Determine the [X, Y] coordinate at the center of the cell enclosing the given text.  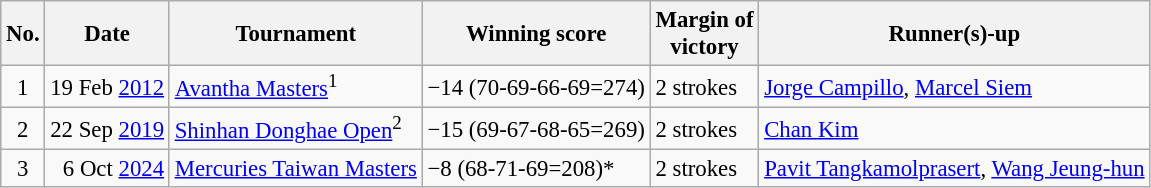
Tournament [296, 34]
Jorge Campillo, Marcel Siem [954, 87]
No. [23, 34]
Winning score [536, 34]
−8 (68-71-69=208)* [536, 169]
1 [23, 87]
2 [23, 129]
22 Sep 2019 [107, 129]
6 Oct 2024 [107, 169]
Mercuries Taiwan Masters [296, 169]
−15 (69-67-68-65=269) [536, 129]
Avantha Masters1 [296, 87]
19 Feb 2012 [107, 87]
−14 (70-69-66-69=274) [536, 87]
Runner(s)-up [954, 34]
Date [107, 34]
Margin ofvictory [704, 34]
Shinhan Donghae Open2 [296, 129]
Pavit Tangkamolprasert, Wang Jeung-hun [954, 169]
3 [23, 169]
Chan Kim [954, 129]
